Scan for the cell matching the given text and deliver its [X, Y] coordinate at center. 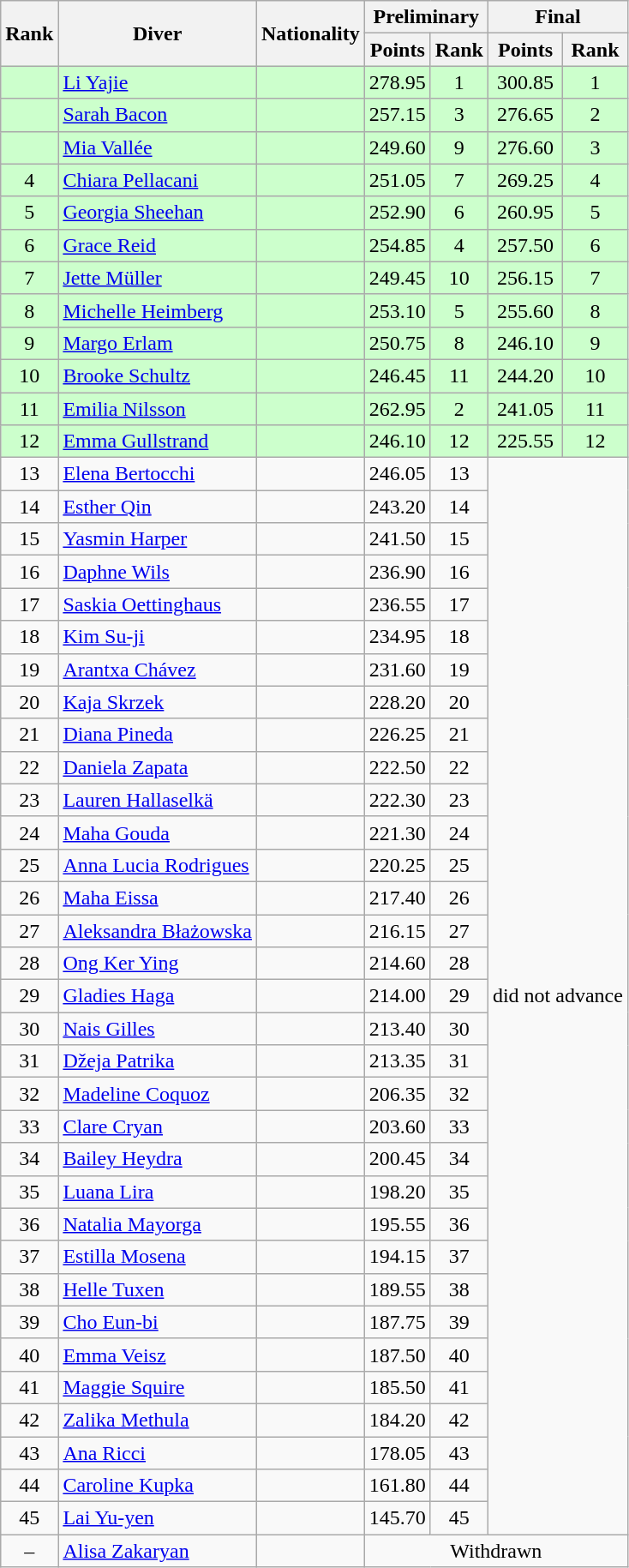
213.40 [398, 1029]
269.25 [524, 180]
145.70 [398, 1518]
256.15 [524, 278]
161.80 [398, 1486]
Lai Yu-yen [158, 1518]
222.50 [398, 767]
Luana Lira [158, 1192]
Arantxa Chávez [158, 670]
Emma Gullstrand [158, 442]
241.50 [398, 539]
228.20 [398, 702]
187.75 [398, 1322]
Helle Tuxen [158, 1289]
217.40 [398, 898]
Estilla Mosena [158, 1257]
Esther Qin [158, 507]
257.50 [524, 245]
249.45 [398, 278]
254.85 [398, 245]
216.15 [398, 930]
Preliminary [426, 17]
Diana Pineda [158, 735]
244.20 [524, 375]
Nais Gilles [158, 1029]
Alisa Zakaryan [158, 1551]
Kim Su-ji [158, 637]
Zalika Methula [158, 1420]
Sarah Bacon [158, 115]
Elena Bertocchi [158, 474]
Lauren Hallaselkä [158, 800]
Ong Ker Ying [158, 964]
194.15 [398, 1257]
262.95 [398, 409]
231.60 [398, 670]
Grace Reid [158, 245]
300.85 [524, 82]
Gladies Haga [158, 996]
214.60 [398, 964]
276.65 [524, 115]
206.35 [398, 1094]
Džeja Patrika [158, 1061]
Maggie Squire [158, 1387]
278.95 [398, 82]
Margo Erlam [158, 343]
189.55 [398, 1289]
did not advance [557, 996]
Maha Eissa [158, 898]
Withdrawn [495, 1551]
Saskia Oettinghaus [158, 604]
246.05 [398, 474]
Bailey Heydra [158, 1159]
203.60 [398, 1126]
Jette Müller [158, 278]
241.05 [524, 409]
226.25 [398, 735]
Daniela Zapata [158, 767]
225.55 [524, 442]
Caroline Kupka [158, 1486]
Natalia Mayorga [158, 1224]
Nationality [311, 33]
Li Yajie [158, 82]
222.30 [398, 800]
251.05 [398, 180]
Madeline Coquoz [158, 1094]
260.95 [524, 213]
234.95 [398, 637]
253.10 [398, 310]
Diver [158, 33]
200.45 [398, 1159]
Final [557, 17]
214.00 [398, 996]
249.60 [398, 147]
Brooke Schultz [158, 375]
198.20 [398, 1192]
Maha Gouda [158, 832]
Aleksandra Błażowska [158, 930]
184.20 [398, 1420]
178.05 [398, 1453]
195.55 [398, 1224]
236.55 [398, 604]
246.45 [398, 375]
Mia Vallée [158, 147]
Clare Cryan [158, 1126]
Emilia Nilsson [158, 409]
243.20 [398, 507]
Ana Ricci [158, 1453]
236.90 [398, 572]
255.60 [524, 310]
Yasmin Harper [158, 539]
187.50 [398, 1355]
Chiara Pellacani [158, 180]
250.75 [398, 343]
213.35 [398, 1061]
220.25 [398, 865]
257.15 [398, 115]
Kaja Skrzek [158, 702]
Emma Veisz [158, 1355]
– [29, 1551]
Cho Eun-bi [158, 1322]
252.90 [398, 213]
185.50 [398, 1387]
Georgia Sheehan [158, 213]
Anna Lucia Rodrigues [158, 865]
276.60 [524, 147]
Daphne Wils [158, 572]
Michelle Heimberg [158, 310]
221.30 [398, 832]
